From the cell containing the given text, extract its center point as (x, y) coordinate. 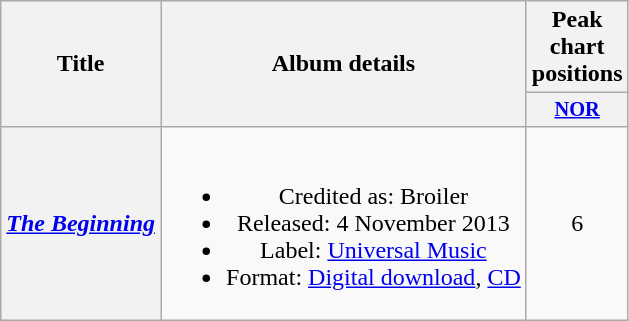
6 (577, 223)
Credited as: BroilerReleased: 4 November 2013Label: Universal MusicFormat: Digital download, CD (344, 223)
The Beginning (81, 223)
NOR (577, 110)
Title (81, 64)
Peak chart positions (577, 47)
Album details (344, 64)
